From the cell containing the given text, extract its center point as [X, Y] coordinate. 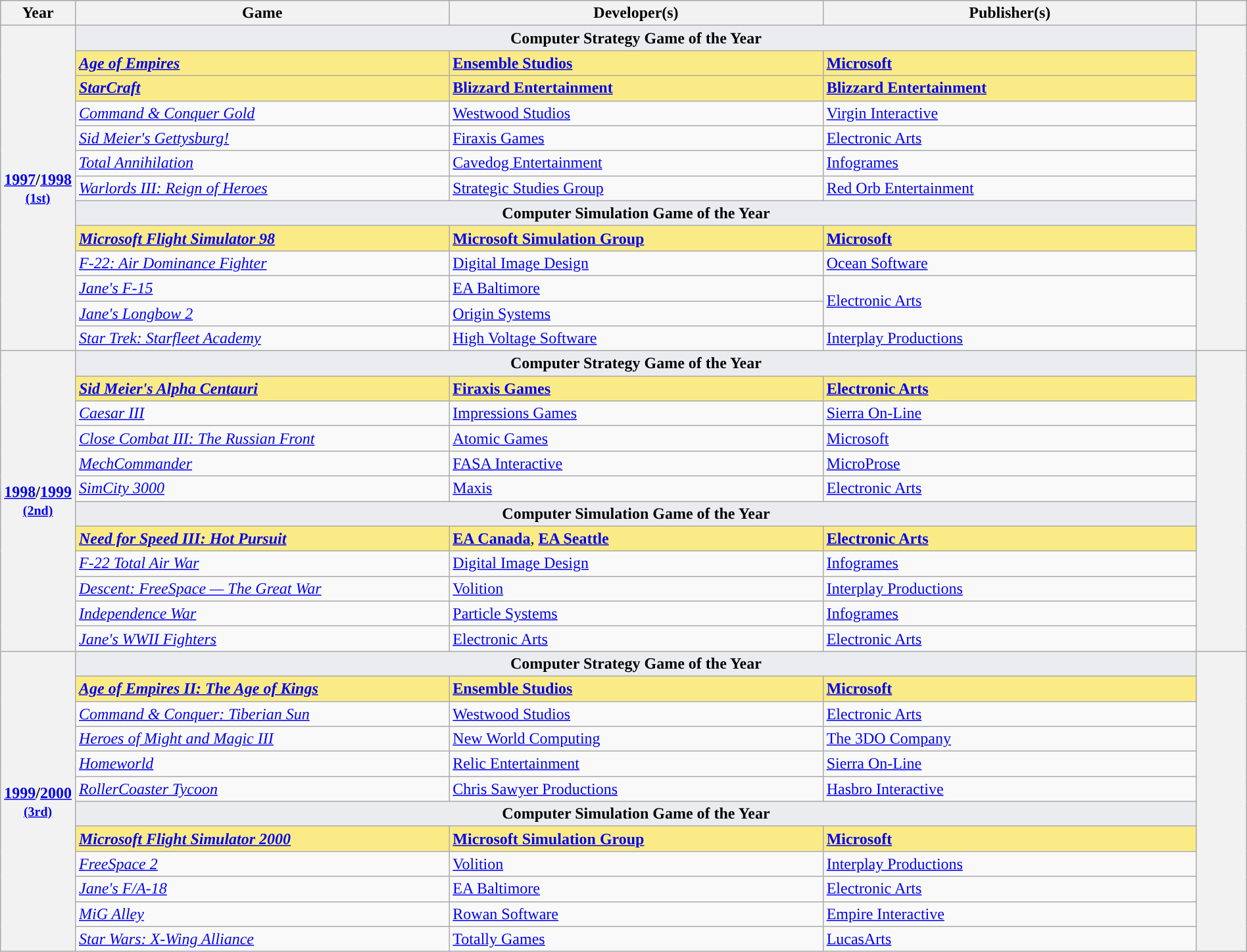
FASA Interactive [636, 464]
High Voltage Software [636, 339]
MechCommander [262, 464]
Warlords III: Reign of Heroes [262, 188]
Red Orb Entertainment [1010, 188]
Maxis [636, 488]
Impressions Games [636, 414]
Publisher(s) [1010, 13]
1998/1999 (2nd) [38, 501]
StarCraft [262, 88]
Year [38, 13]
F-22: Air Dominance Fighter [262, 263]
Total Annihilation [262, 163]
Microsoft Flight Simulator 98 [262, 238]
Need for Speed III: Hot Pursuit [262, 538]
F-22 Total Air War [262, 563]
Ocean Software [1010, 263]
Sid Meier's Alpha Centauri [262, 389]
Jane's WWII Fighters [262, 638]
Game [262, 13]
RollerCoaster Tycoon [262, 789]
Hasbro Interactive [1010, 789]
Totally Games [636, 939]
Jane's F/A-18 [262, 889]
Command & Conquer Gold [262, 113]
Close Combat III: The Russian Front [262, 439]
New World Computing [636, 739]
Strategic Studies Group [636, 188]
Star Trek: Starfleet Academy [262, 339]
Microsoft Flight Simulator 2000 [262, 839]
1997/1998 (1st) [38, 188]
Descent: FreeSpace — The Great War [262, 588]
Cavedog Entertainment [636, 163]
Sid Meier's Gettysburg! [262, 138]
FreeSpace 2 [262, 864]
The 3DO Company [1010, 739]
MicroProse [1010, 464]
Chris Sawyer Productions [636, 789]
Virgin Interactive [1010, 113]
Origin Systems [636, 314]
Developer(s) [636, 13]
Empire Interactive [1010, 914]
Star Wars: X-Wing Alliance [262, 939]
Heroes of Might and Magic III [262, 739]
Particle Systems [636, 613]
Relic Entertainment [636, 764]
Jane's Longbow 2 [262, 314]
Age of Empires [262, 63]
Rowan Software [636, 914]
Jane's F-15 [262, 288]
Independence War [262, 613]
Atomic Games [636, 439]
Age of Empires II: The Age of Kings [262, 688]
1999/2000 (3rd) [38, 801]
Caesar III [262, 414]
EA Canada, EA Seattle [636, 538]
MiG Alley [262, 914]
Homeworld [262, 764]
LucasArts [1010, 939]
Command & Conquer: Tiberian Sun [262, 713]
SimCity 3000 [262, 488]
